Output the [X, Y] coordinate of the center of the cell containing the given text.  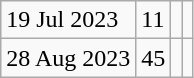
28 Aug 2023 [68, 58]
45 [154, 58]
11 [154, 20]
19 Jul 2023 [68, 20]
